From the cell containing the given text, extract its center point as (X, Y) coordinate. 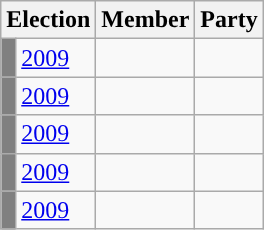
Party (229, 20)
Member (146, 20)
Election (48, 20)
